Identify which cell holds the provided text, then report its (x, y) central coordinate. 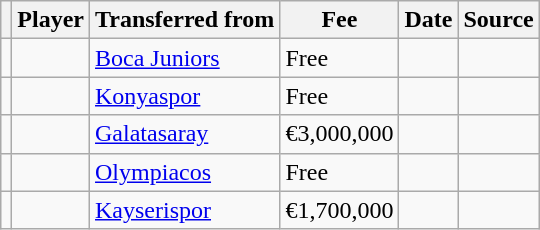
Olympiacos (185, 172)
Source (498, 20)
Transferred from (185, 20)
Player (51, 20)
Fee (340, 20)
Konyaspor (185, 96)
Kayserispor (185, 210)
Date (428, 20)
€1,700,000 (340, 210)
€3,000,000 (340, 134)
Boca Juniors (185, 58)
Galatasaray (185, 134)
